Locate the cell with the specified text and output its (X, Y) center coordinate. 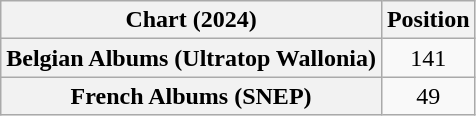
49 (428, 96)
Chart (2024) (192, 20)
Belgian Albums (Ultratop Wallonia) (192, 58)
141 (428, 58)
Position (428, 20)
French Albums (SNEP) (192, 96)
